Output the [x, y] coordinate of the center of the cell containing the given text.  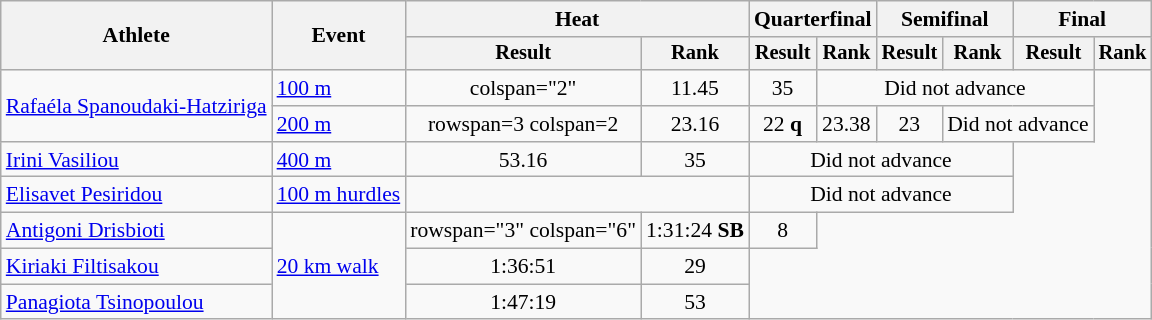
1:36:51 [523, 267]
53.16 [523, 160]
53 [695, 302]
Irini Vasiliou [136, 160]
200 m [339, 124]
Final [1082, 19]
rowspan=3 colspan=2 [523, 124]
1:31:24 SB [695, 231]
29 [695, 267]
23.38 [846, 124]
rowspan="3" colspan="6" [523, 231]
Elisavet Pesiridou [136, 195]
1:47:19 [523, 302]
100 m [339, 88]
23 [910, 124]
Athlete [136, 36]
22 q [782, 124]
Rafaéla Spanoudaki-Hatziriga [136, 106]
Antigoni Drisbioti [136, 231]
20 km walk [339, 266]
23.16 [695, 124]
colspan="2" [523, 88]
11.45 [695, 88]
Semifinal [945, 19]
Event [339, 36]
400 m [339, 160]
Kiriaki Filtisakou [136, 267]
Heat [577, 19]
100 m hurdles [339, 195]
8 [782, 231]
Panagiota Tsinopoulou [136, 302]
Quarterfinal [813, 19]
